Capture the cell that displays the provided text and extract its (X, Y) central coordinate. 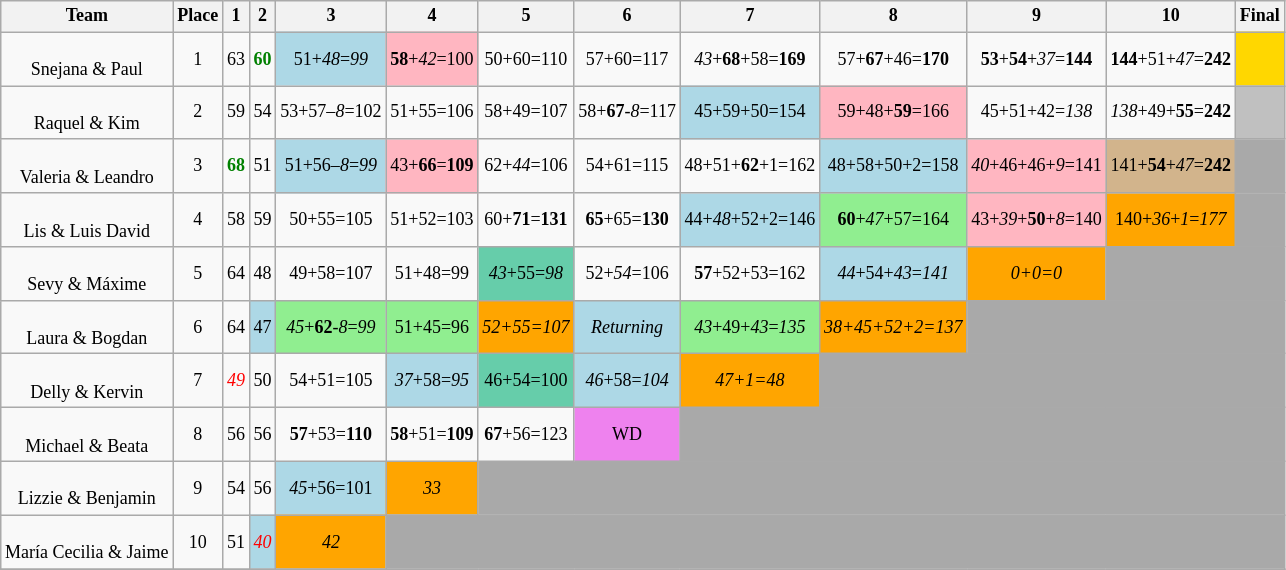
47 (262, 327)
51+56–8=99 (331, 166)
60+71=131 (526, 220)
65+65=130 (627, 220)
52+54=106 (627, 274)
33 (432, 488)
43+66=109 (432, 166)
45+59+50=154 (750, 113)
52+55=107 (526, 327)
45+51+42=138 (1036, 113)
58+49=107 (526, 113)
43+55=98 (526, 274)
42 (331, 542)
144+51+47=242 (1170, 59)
Michael & Beata (87, 435)
Snejana & Paul (87, 59)
54+61=115 (627, 166)
67+56=123 (526, 435)
47+1=48 (750, 381)
38+45+52+2=137 (894, 327)
51+52=103 (432, 220)
50+55=105 (331, 220)
58+67-8=117 (627, 113)
60 (262, 59)
43+49+43=135 (750, 327)
WD (627, 435)
María Cecilia & Jaime (87, 542)
44+48+52+2=146 (750, 220)
Final (1260, 16)
50 (262, 381)
59+48+59=166 (894, 113)
62+44=106 (526, 166)
43+39+50+8=140 (1036, 220)
Valeria & Leandro (87, 166)
Delly & Kervin (87, 381)
53+57–8=102 (331, 113)
54+51=105 (331, 381)
60+47+57=164 (894, 220)
Place (198, 16)
Lizzie & Benjamin (87, 488)
57+60=117 (627, 59)
40+46+46+9=141 (1036, 166)
63 (236, 59)
51+55=106 (432, 113)
50+60=110 (526, 59)
Laura & Bogdan (87, 327)
58+51=109 (432, 435)
58+42=100 (432, 59)
44+54+43=141 (894, 274)
138+49+55=242 (1170, 113)
141+54+47=242 (1170, 166)
57+67+46=170 (894, 59)
58 (236, 220)
49 (236, 381)
40 (262, 542)
Sevy & Máxime (87, 274)
45+56=101 (331, 488)
140+36+1=177 (1170, 220)
48+58+50+2=158 (894, 166)
51+45=96 (432, 327)
68 (236, 166)
48 (262, 274)
57+53=110 (331, 435)
49+58=107 (331, 274)
0+0=0 (1036, 274)
43+68+58=169 (750, 59)
37+58=95 (432, 381)
Raquel & Kim (87, 113)
45+62-8=99 (331, 327)
48+51+62+1=162 (750, 166)
46+58=104 (627, 381)
57+52+53=162 (750, 274)
46+54=100 (526, 381)
Returning (627, 327)
53+54+37=144 (1036, 59)
Team (87, 16)
Lis & Luis David (87, 220)
